Search for the cell housing the specified text and yield its (x, y) center coordinate. 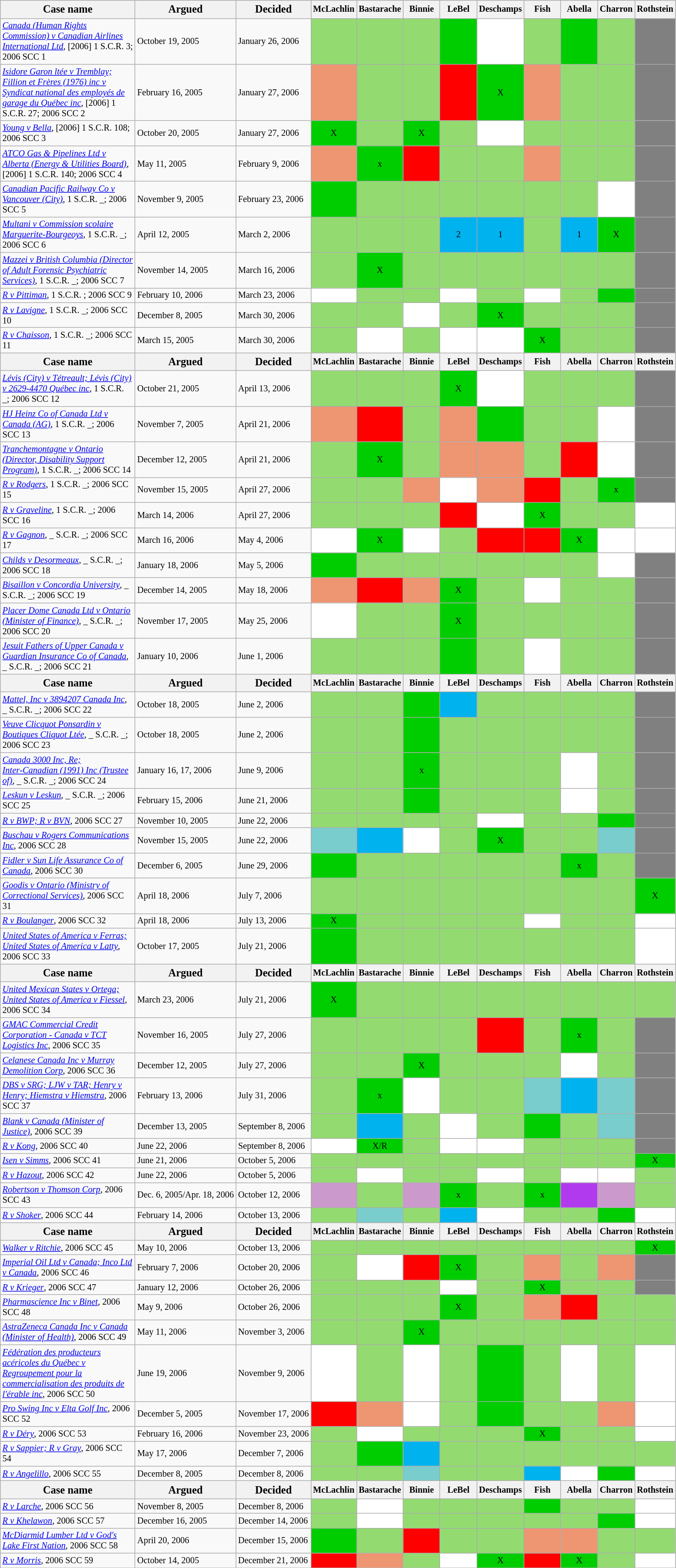
October 17, 2005 (185, 946)
Multani v Commission scolaire Marguerite-Bourgeoys, 1 S.C.R. _; 2006 SCC 6 (68, 235)
McDiarmid Lumber Ltd v God's Lake First Nation, 2006 SCC 58 (68, 1541)
April 12, 2005 (185, 235)
June 1, 2006 (273, 656)
February 14, 2006 (185, 1215)
R v Sappier; R v Gray, 2006 SCC 54 (68, 1454)
Childs v Desormeaux, _ S.C.R. _; 2006 SCC 18 (68, 565)
February 9, 2006 (273, 164)
May 4, 2006 (273, 540)
July 31, 2006 (273, 1096)
Pro Swing Inc v Elta Golf Inc, 2006 SCC 52 (68, 1414)
January 10, 2006 (185, 656)
June 9, 2006 (273, 771)
Pharmascience Inc v Binet, 2006 SCC 48 (68, 1307)
November 9, 2006 (273, 1373)
R v Boulanger, 2006 SCC 32 (68, 921)
Tranchemontagne v Ontario (Director, Disability Support Program), 1 S.C.R. _; 2006 SCC 14 (68, 460)
May 11, 2006 (185, 1332)
March 14, 2006 (185, 515)
November 14, 2005 (185, 270)
January 16, 17, 2006 (185, 771)
October 21, 2005 (185, 388)
Celanese Canada Inc v Murray Demolition Corp, 2006 SCC 36 (68, 1065)
Robertson v Thomson Corp, 2006 SCC 43 (68, 1195)
R v Angelillo, 2006 SCC 55 (68, 1474)
October 20, 2005 (185, 133)
April 20, 2006 (185, 1541)
November 3, 2006 (273, 1332)
June 19, 2006 (185, 1373)
March 2, 2006 (273, 235)
R v Hazout, 2006 SCC 42 (68, 1175)
December 6, 2005 (185, 865)
February 7, 2006 (185, 1267)
Canadian Pacific Railway Co v Vancouver (City), 1 S.C.R. _; 2006 SCC 5 (68, 199)
Placer Dome Canada Ltd v Ontario (Minister of Finance), _ S.C.R. _; 2006 SCC 20 (68, 621)
May 17, 2006 (185, 1454)
March 15, 2005 (185, 340)
R v Chaisson, 1 S.C.R. _; 2006 SCC 11 (68, 340)
R v Gagnon, _ S.C.R. _; 2006 SCC 17 (68, 540)
May 11, 2005 (185, 164)
R v Krieger, 2006 SCC 47 (68, 1287)
HJ Heinz Co of Canada Ltd v Canada (AG), 1 S.C.R. _; 2006 SCC 13 (68, 424)
Goodis v Ontario (Ministry of Correctional Services), 2006 SCC 31 (68, 896)
Jesuit Fathers of Upper Canada v Guardian Insurance Co of Canada, _ S.C.R. _; 2006 SCC 21 (68, 656)
May 25, 2006 (273, 621)
ATCO Gas & Pipelines Ltd v Alberta (Energy & Utilities Board), [2006] 1 S.C.R. 140; 2006 SCC 4 (68, 164)
November 23, 2006 (273, 1433)
November 7, 2005 (185, 424)
Bisaillon v Concordia University, _ S.C.R. _; 2006 SCC 19 (68, 590)
October 19, 2005 (185, 41)
July 13, 2006 (273, 921)
Leskun v Leskun, _ S.C.R. _; 2006 SCC 25 (68, 801)
January 18, 2006 (185, 565)
December 7, 2006 (273, 1454)
2 (459, 235)
May 18, 2006 (273, 590)
November 16, 2005 (185, 1035)
February 15, 2006 (185, 801)
December 15, 2006 (273, 1541)
Isidore Garon ltée v Tremblay; Fillion et Frères (1976) inc v Syndicat national des employés de garage du Québec inc, [2006] 1 S.C.R. 27; 2006 SCC 2 (68, 92)
R v Lavigne, 1 S.C.R. _; 2006 SCC 10 (68, 315)
R v Déry, 2006 SCC 53 (68, 1433)
January 12, 2006 (185, 1287)
DBS v SRG; LJW v TAR; Henry v Henry; Hiemstra v Hiemstra, 2006 SCC 37 (68, 1096)
United States of America v Ferras; United States of America v Latty, 2006 SCC 33 (68, 946)
February 10, 2006 (185, 295)
Blank v Canada (Minister of Justice), 2006 SCC 39 (68, 1126)
Mazzei v British Columbia (Director of Adult Forensic Psychiatric Services), 1 S.C.R. _; 2006 SCC 7 (68, 270)
Young v Bella, [2006] 1 S.C.R. 108; 2006 SCC 3 (68, 133)
Lévis (City) v Tétreault; Lévis (City) v 2629-4470 Québec inc, 1 S.C.R. _; 2006 SCC 12 (68, 388)
R v Larche, 2006 SCC 56 (68, 1506)
June 29, 2006 (273, 865)
November 9, 2005 (185, 199)
December 5, 2005 (185, 1414)
December 21, 2006 (273, 1561)
November 17, 2005 (185, 621)
November 10, 2005 (185, 821)
R v Kong, 2006 SCC 40 (68, 1146)
December 14, 2005 (185, 590)
Mattel, Inc v 3894207 Canada Inc, _ S.C.R. _; 2006 SCC 22 (68, 704)
X/R (380, 1146)
May 5, 2006 (273, 565)
December 16, 2005 (185, 1521)
July 7, 2006 (273, 896)
December 14, 2006 (273, 1521)
R v BWP; R v BVN, 2006 SCC 27 (68, 821)
April 13, 2006 (273, 388)
Fédération des producteurs acéricoles du Québec v Regroupement pour la commercialisation des produits de l'érable inc, 2006 SCC 50 (68, 1373)
Buschau v Rogers Communications Inc, 2006 SCC 28 (68, 841)
January 26, 2006 (273, 41)
R v Morris, 2006 SCC 59 (68, 1561)
Canada 3000 Inc, Re; Inter‑Canadian (1991) Inc (Trustee of), _ S.C.R. _; 2006 SCC 24 (68, 771)
Isen v Simms, 2006 SCC 41 (68, 1161)
R v Graveline, 1 S.C.R. _; 2006 SCC 16 (68, 515)
February 16, 2006 (185, 1433)
October 12, 2006 (273, 1195)
R v Khelawon, 2006 SCC 57 (68, 1521)
February 23, 2006 (273, 199)
R v Pittiman, 1 S.C.R. ; 2006 SCC 9 (68, 295)
October 14, 2005 (185, 1561)
May 9, 2006 (185, 1307)
Canada (Human Rights Commission) v Canadian Airlines International Ltd, [2006] 1 S.C.R. 3; 2006 SCC 1 (68, 41)
Walker v Ritchie, 2006 SCC 45 (68, 1248)
November 8, 2005 (185, 1506)
United Mexican States v Ortega; United States of America v Fiessel, 2006 SCC 34 (68, 999)
October 20, 2006 (273, 1267)
R v Shoker, 2006 SCC 44 (68, 1215)
February 16, 2005 (185, 92)
GMAC Commercial Credit Corporation - Canada v TCT Logistics Inc, 2006 SCC 35 (68, 1035)
Fidler v Sun Life Assurance Co of Canada, 2006 SCC 30 (68, 865)
February 13, 2006 (185, 1096)
AstraZeneca Canada Inc v Canada (Minister of Health), 2006 SCC 49 (68, 1332)
Imperial Oil Ltd v Canada; Inco Ltd v Canada, 2006 SCC 46 (68, 1267)
Dec. 6, 2005/Apr. 18, 2006 (185, 1195)
R v Rodgers, 1 S.C.R. _; 2006 SCC 15 (68, 490)
November 17, 2006 (273, 1414)
Veuve Clicquot Ponsardin v Boutiques Cliquot Ltée, _ S.C.R. _; 2006 SCC 23 (68, 735)
May 10, 2006 (185, 1248)
December 13, 2005 (185, 1126)
